Pinpoint the cell where the given text exists, returning its (X, Y) midpoint coordinate. 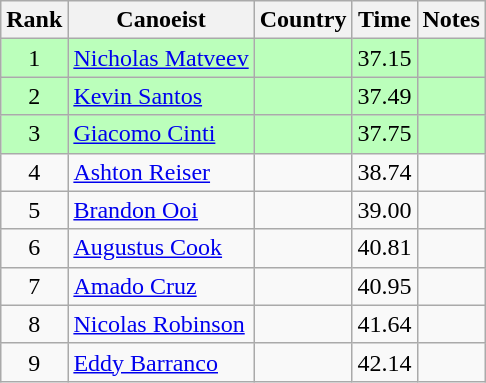
Country (303, 20)
Rank (34, 20)
Giacomo Cinti (161, 134)
Notes (451, 20)
42.14 (384, 362)
40.81 (384, 248)
6 (34, 248)
8 (34, 324)
Ashton Reiser (161, 172)
37.49 (384, 96)
Amado Cruz (161, 286)
3 (34, 134)
Augustus Cook (161, 248)
5 (34, 210)
Time (384, 20)
4 (34, 172)
Eddy Barranco (161, 362)
41.64 (384, 324)
37.75 (384, 134)
40.95 (384, 286)
2 (34, 96)
Brandon Ooi (161, 210)
1 (34, 58)
39.00 (384, 210)
Nicolas Robinson (161, 324)
37.15 (384, 58)
Nicholas Matveev (161, 58)
Canoeist (161, 20)
38.74 (384, 172)
7 (34, 286)
9 (34, 362)
Kevin Santos (161, 96)
